Output the (x, y) coordinate of the center of the cell containing the given text.  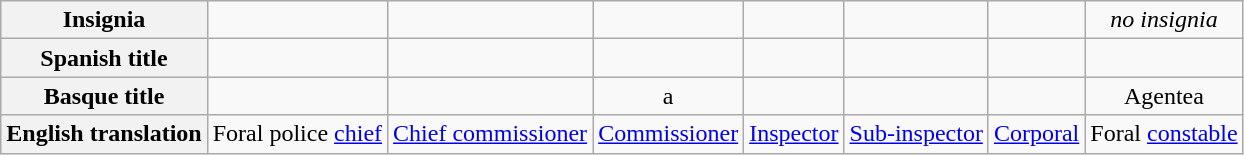
Foral police chief (297, 134)
Chief commissioner (490, 134)
English translation (104, 134)
Basque title (104, 96)
Agentea (1164, 96)
Corporal (1036, 134)
Commissioner (668, 134)
Spanish title (104, 58)
Sub-inspector (916, 134)
Insignia (104, 20)
no insignia (1164, 20)
Inspector (794, 134)
a (668, 96)
Foral constable (1164, 134)
